Return the (x, y) coordinate for the center point of the cell that contains the specified text.  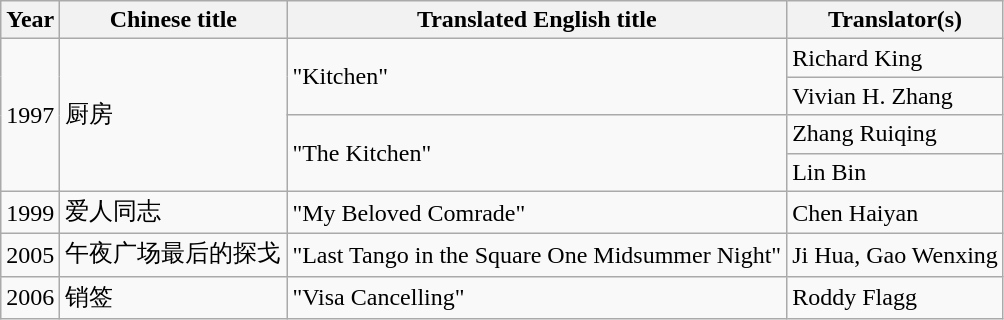
厨房 (174, 115)
"Kitchen" (537, 77)
Translator(s) (896, 20)
"The Kitchen" (537, 153)
Lin Bin (896, 172)
Chinese title (174, 20)
Translated English title (537, 20)
Ji Hua, Gao Wenxing (896, 256)
Richard King (896, 58)
Year (30, 20)
1999 (30, 212)
爱人同志 (174, 212)
2006 (30, 298)
Chen Haiyan (896, 212)
"My Beloved Comrade" (537, 212)
Roddy Flagg (896, 298)
2005 (30, 256)
午夜广场最后的探戈 (174, 256)
"Visa Cancelling" (537, 298)
Zhang Ruiqing (896, 134)
Vivian H. Zhang (896, 96)
1997 (30, 115)
"Last Tango in the Square One Midsummer Night" (537, 256)
销签 (174, 298)
